Detect which cell encompasses the target text, then output its (x, y) center coordinate. 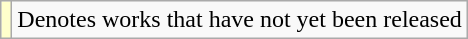
Denotes works that have not yet been released (240, 20)
